Capture the cell that displays the provided text and extract its [X, Y] central coordinate. 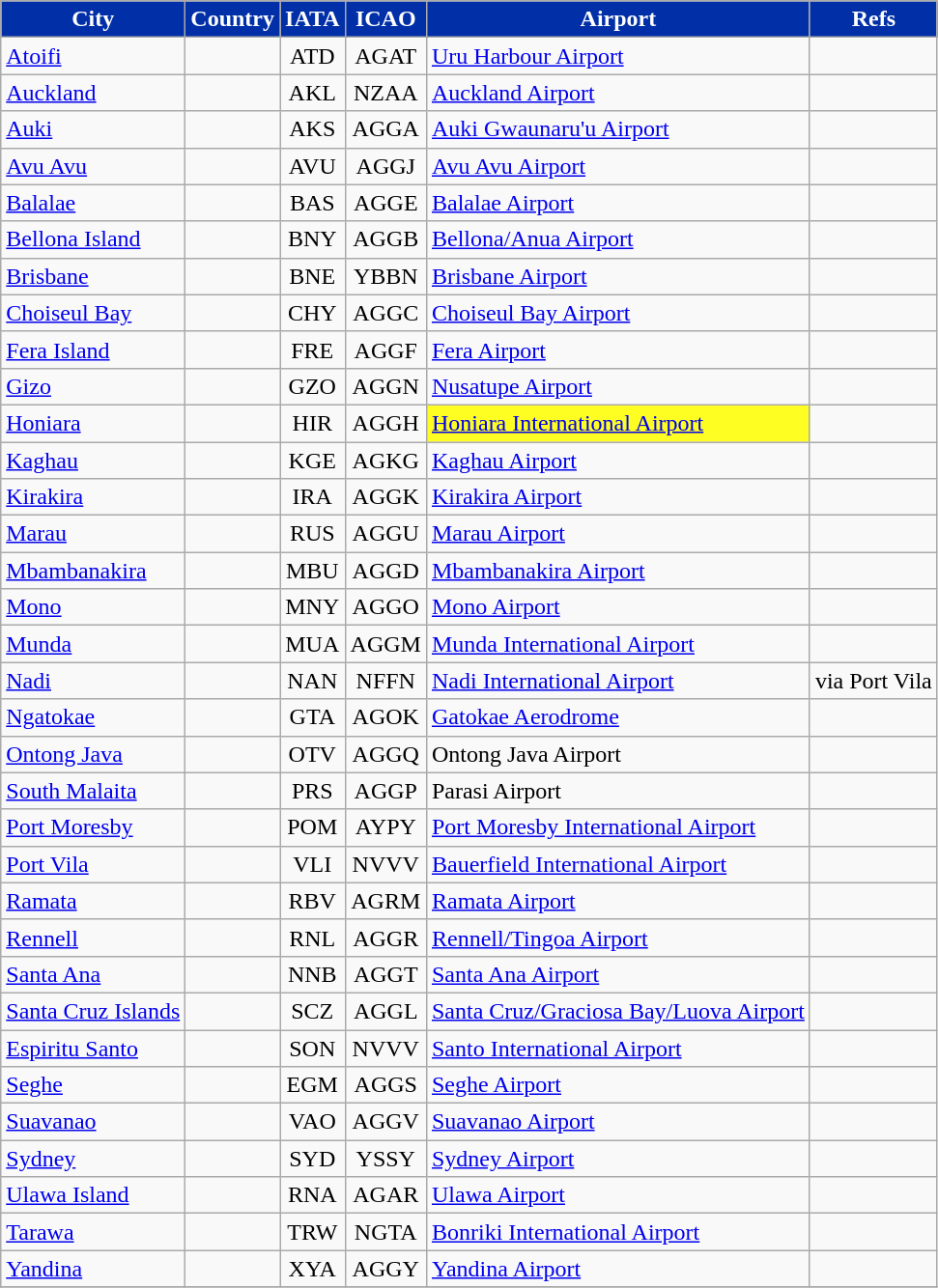
EGM [313, 1085]
AGGP [385, 791]
Fera Island [93, 350]
Marau Airport [618, 534]
Sydney [93, 1159]
Rennell [93, 938]
Refs [873, 19]
Balalae Airport [618, 203]
Honiara [93, 423]
Brisbane [93, 276]
BAS [313, 203]
Ngatokae [93, 717]
Auki Gwaunaru'u Airport [618, 129]
Nadi International Airport [618, 681]
AGGE [385, 203]
Tarawa [93, 1232]
Country [233, 19]
Balalae [93, 203]
AGGJ [385, 166]
AGGM [385, 644]
OTV [313, 754]
Marau [93, 534]
AGGO [385, 607]
NFFN [385, 681]
AGGU [385, 534]
Kaghau [93, 461]
Mbambanakira [93, 571]
Bonriki International Airport [618, 1232]
Nusatupe Airport [618, 386]
HIR [313, 423]
via Port Vila [873, 681]
Port Moresby [93, 827]
Ramata [93, 901]
City [93, 19]
Bellona Island [93, 239]
ICAO [385, 19]
NZAA [385, 93]
Ulawa Airport [618, 1195]
POM [313, 827]
Atoifi [93, 56]
AGGQ [385, 754]
Santa Ana [93, 974]
Auckland [93, 93]
Yandina [93, 1269]
Suavanao Airport [618, 1122]
Nadi [93, 681]
AKL [313, 93]
AGAT [385, 56]
South Malaita [93, 791]
RBV [313, 901]
VLI [313, 864]
RUS [313, 534]
ATD [313, 56]
Ulawa Island [93, 1195]
Honiara International Airport [618, 423]
Auki [93, 129]
Mono [93, 607]
Mbambanakira Airport [618, 571]
AGKG [385, 461]
IRA [313, 497]
SYD [313, 1159]
AGGH [385, 423]
Choiseul Bay Airport [618, 313]
AGGR [385, 938]
AGGK [385, 497]
NGTA [385, 1232]
Mono Airport [618, 607]
AGGL [385, 1011]
Port Moresby International Airport [618, 827]
AGGS [385, 1085]
AGGY [385, 1269]
AGGD [385, 571]
Munda [93, 644]
Ramata Airport [618, 901]
Airport [618, 19]
Seghe [93, 1085]
Uru Harbour Airport [618, 56]
BNY [313, 239]
RNA [313, 1195]
Bellona/Anua Airport [618, 239]
Santa Ana Airport [618, 974]
AGOK [385, 717]
AGGT [385, 974]
Yandina Airport [618, 1269]
Parasi Airport [618, 791]
Choiseul Bay [93, 313]
Seghe Airport [618, 1085]
PRS [313, 791]
AKS [313, 129]
Sydney Airport [618, 1159]
AVU [313, 166]
Santo International Airport [618, 1048]
TRW [313, 1232]
Kaghau Airport [618, 461]
Gizo [93, 386]
GTA [313, 717]
NAN [313, 681]
Avu Avu Airport [618, 166]
AGGC [385, 313]
Kirakira [93, 497]
SON [313, 1048]
RNL [313, 938]
CHY [313, 313]
MNY [313, 607]
BNE [313, 276]
Suavanao [93, 1122]
Santa Cruz/Graciosa Bay/Luova Airport [618, 1011]
AGGV [385, 1122]
MBU [313, 571]
Ontong Java [93, 754]
AYPY [385, 827]
GZO [313, 386]
IATA [313, 19]
AGRM [385, 901]
Ontong Java Airport [618, 754]
Rennell/Tingoa Airport [618, 938]
Fera Airport [618, 350]
Avu Avu [93, 166]
NNB [313, 974]
Kirakira Airport [618, 497]
YBBN [385, 276]
VAO [313, 1122]
Santa Cruz Islands [93, 1011]
YSSY [385, 1159]
XYA [313, 1269]
Bauerfield International Airport [618, 864]
AGGN [385, 386]
AGGF [385, 350]
Gatokae Aerodrome [618, 717]
Auckland Airport [618, 93]
Brisbane Airport [618, 276]
AGGA [385, 129]
MUA [313, 644]
AGGB [385, 239]
Munda International Airport [618, 644]
Espiritu Santo [93, 1048]
Port Vila [93, 864]
SCZ [313, 1011]
FRE [313, 350]
KGE [313, 461]
AGAR [385, 1195]
